Determine the (x, y) coordinate at the center of the cell enclosing the given text.  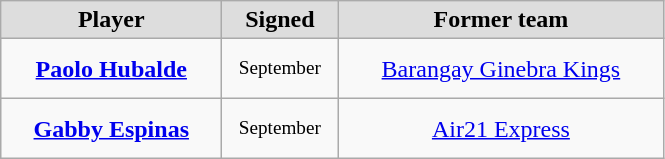
Barangay Ginebra Kings (501, 69)
Signed (280, 20)
Former team (501, 20)
Gabby Espinas (112, 129)
Player (112, 20)
Air21 Express (501, 129)
Paolo Hubalde (112, 69)
